Identify which cell holds the provided text, then report its (x, y) central coordinate. 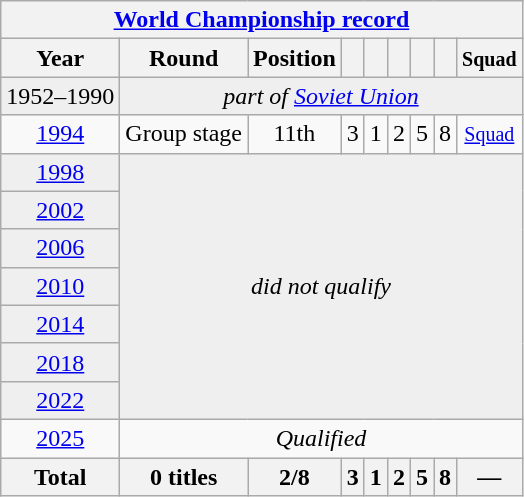
part of Soviet Union (321, 96)
2002 (60, 210)
1952–1990 (60, 96)
2010 (60, 286)
Total (60, 477)
Qualified (321, 438)
— (490, 477)
Round (184, 58)
1994 (60, 134)
Group stage (184, 134)
2018 (60, 362)
2025 (60, 438)
World Championship record (262, 20)
Position (295, 58)
2014 (60, 324)
2/8 (295, 477)
2006 (60, 248)
0 titles (184, 477)
2022 (60, 400)
11th (295, 134)
did not qualify (321, 286)
Year (60, 58)
1998 (60, 172)
